Determine the (X, Y) coordinate at the center of the cell enclosing the given text.  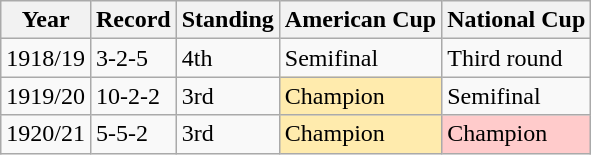
Year (46, 20)
1918/19 (46, 58)
National Cup (516, 20)
5-5-2 (133, 134)
1920/21 (46, 134)
3-2-5 (133, 58)
Standing (228, 20)
Third round (516, 58)
10-2-2 (133, 96)
American Cup (360, 20)
Record (133, 20)
1919/20 (46, 96)
4th (228, 58)
